Capture the cell that displays the provided text and extract its [X, Y] central coordinate. 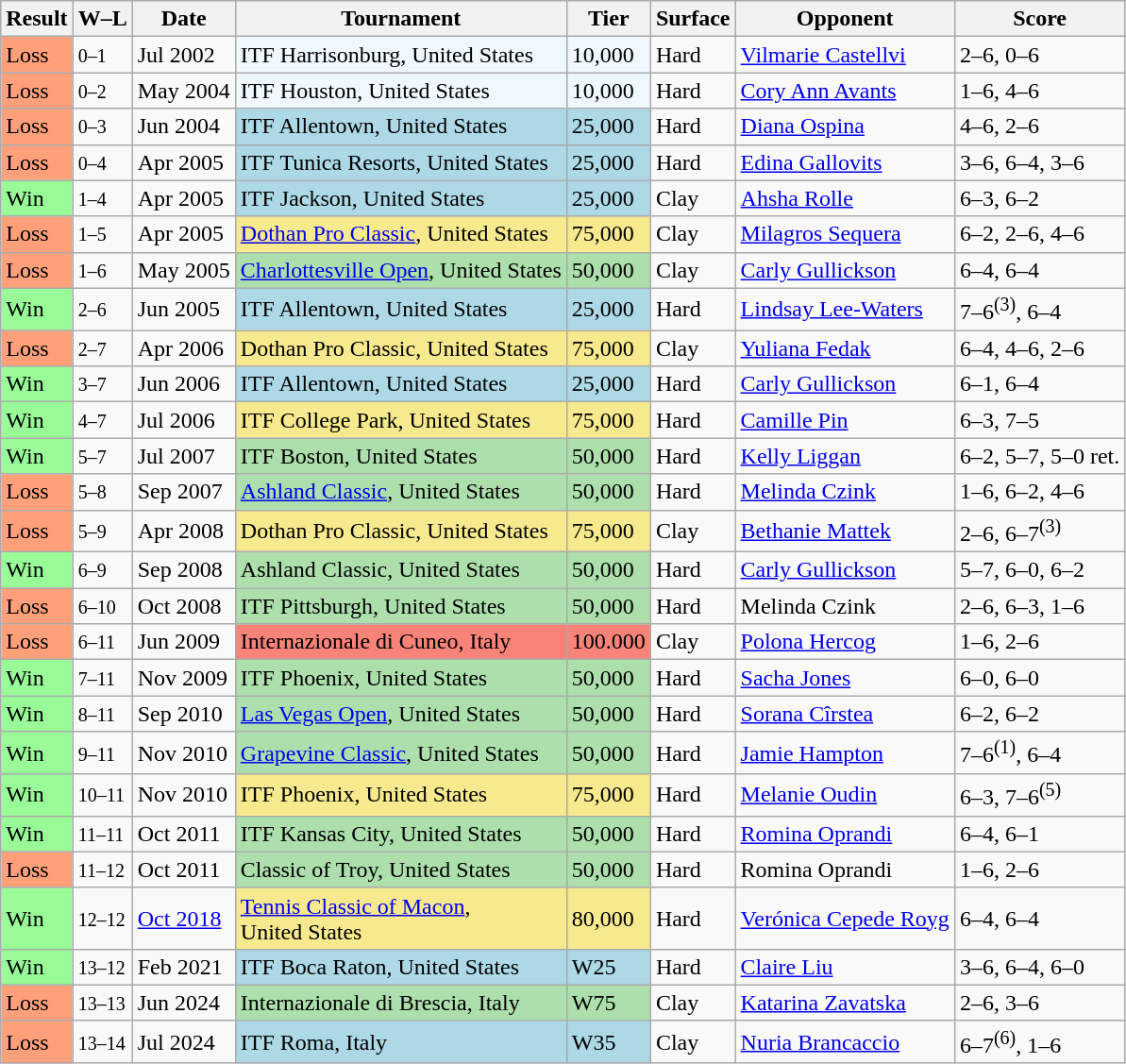
Internazionale di Brescia, Italy [400, 1003]
Sacha Jones [845, 678]
ITF Boca Raton, United States [400, 967]
0–4 [102, 162]
Jun 2006 [183, 384]
6–4, 6–1 [1039, 834]
2–6 [102, 310]
Apr 2006 [183, 348]
Jun 2009 [183, 642]
Jul 2007 [183, 456]
1–6 [102, 270]
7–11 [102, 678]
1–6, 6–2, 4–6 [1039, 492]
2–7 [102, 348]
100.000 [608, 642]
Jul 2002 [183, 55]
13–13 [102, 1003]
0–3 [102, 127]
W25 [608, 967]
Claire Liu [845, 967]
ITF Kansas City, United States [400, 834]
Apr 2008 [183, 531]
Ahsha Rolle [845, 198]
6–4, 4–6, 2–6 [1039, 348]
3–6, 6–4, 6–0 [1039, 967]
May 2005 [183, 270]
6–2, 6–2 [1039, 714]
ITF College Park, United States [400, 420]
1–4 [102, 198]
80,000 [608, 918]
Nov 2009 [183, 678]
12–12 [102, 918]
Date [183, 19]
Cory Ann Avants [845, 91]
Vilmarie Castellvi [845, 55]
2–6, 6–3, 1–6 [1039, 606]
Lindsay Lee-Waters [845, 310]
5–7 [102, 456]
4–7 [102, 420]
0–1 [102, 55]
Verónica Cepede Royg [845, 918]
Edina Gallovits [845, 162]
6–9 [102, 570]
1–6, 4–6 [1039, 91]
ITF Harrisonburg, United States [400, 55]
Sorana Cîrstea [845, 714]
Sep 2010 [183, 714]
8–11 [102, 714]
Nuria Brancaccio [845, 1042]
Tournament [400, 19]
11–11 [102, 834]
13–14 [102, 1042]
4–6, 2–6 [1039, 127]
Bethanie Mattek [845, 531]
Charlottesville Open, United States [400, 270]
0–2 [102, 91]
6–3, 7–5 [1039, 420]
6–11 [102, 642]
6–2, 5–7, 5–0 ret. [1039, 456]
7–6(3), 6–4 [1039, 310]
ITF Roma, Italy [400, 1042]
W–L [102, 19]
6–7(6), 1–6 [1039, 1042]
Tier [608, 19]
Jun 2004 [183, 127]
W35 [608, 1042]
Oct 2008 [183, 606]
Internazionale di Cuneo, Italy [400, 642]
Melanie Oudin [845, 795]
3–6, 6–4, 3–6 [1039, 162]
5–7, 6–0, 6–2 [1039, 570]
Kelly Liggan [845, 456]
W75 [608, 1003]
ITF Houston, United States [400, 91]
Diana Ospina [845, 127]
6–3, 7–6(5) [1039, 795]
ITF Pittsburgh, United States [400, 606]
6–0, 6–0 [1039, 678]
Feb 2021 [183, 967]
Jun 2024 [183, 1003]
6–10 [102, 606]
2–6, 0–6 [1039, 55]
ITF Tunica Resorts, United States [400, 162]
Surface [693, 19]
6–2, 2–6, 4–6 [1039, 234]
3–7 [102, 384]
Score [1039, 19]
Milagros Sequera [845, 234]
Jun 2005 [183, 310]
Polona Hercog [845, 642]
Result [37, 19]
Las Vegas Open, United States [400, 714]
6–3, 6–2 [1039, 198]
11–12 [102, 870]
ITF Boston, United States [400, 456]
6–1, 6–4 [1039, 384]
10–11 [102, 795]
Grapevine Classic, United States [400, 753]
7–6(1), 6–4 [1039, 753]
13–12 [102, 967]
Jul 2024 [183, 1042]
Tennis Classic of Macon,United States [400, 918]
Sep 2007 [183, 492]
Opponent [845, 19]
1–5 [102, 234]
Camille Pin [845, 420]
5–8 [102, 492]
2–6, 6–7(3) [1039, 531]
Oct 2018 [183, 918]
2–6, 3–6 [1039, 1003]
May 2004 [183, 91]
5–9 [102, 531]
Jamie Hampton [845, 753]
9–11 [102, 753]
ITF Jackson, United States [400, 198]
Yuliana Fedak [845, 348]
Sep 2008 [183, 570]
Jul 2006 [183, 420]
Classic of Troy, United States [400, 870]
Katarina Zavatska [845, 1003]
